Capture the cell that displays the provided text and extract its [x, y] central coordinate. 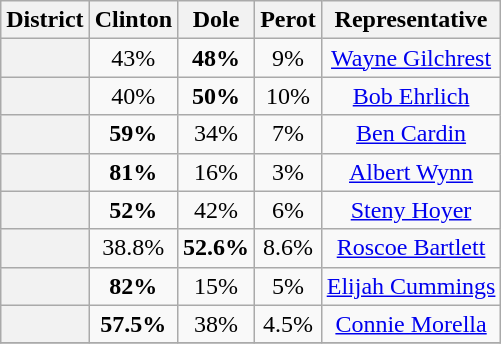
50% [216, 96]
Albert Wynn [411, 172]
59% [133, 134]
52% [133, 210]
Steny Hoyer [411, 210]
82% [133, 286]
7% [288, 134]
34% [216, 134]
Perot [288, 20]
Elijah Cummings [411, 286]
4.5% [288, 324]
42% [216, 210]
Dole [216, 20]
Roscoe Bartlett [411, 248]
38.8% [133, 248]
Representative [411, 20]
38% [216, 324]
Clinton [133, 20]
Ben Cardin [411, 134]
57.5% [133, 324]
43% [133, 58]
40% [133, 96]
52.6% [216, 248]
District [45, 20]
Connie Morella [411, 324]
48% [216, 58]
81% [133, 172]
15% [216, 286]
Bob Ehrlich [411, 96]
3% [288, 172]
6% [288, 210]
16% [216, 172]
Wayne Gilchrest [411, 58]
5% [288, 286]
8.6% [288, 248]
9% [288, 58]
10% [288, 96]
